Scan for the cell matching the given text and deliver its [X, Y] coordinate at center. 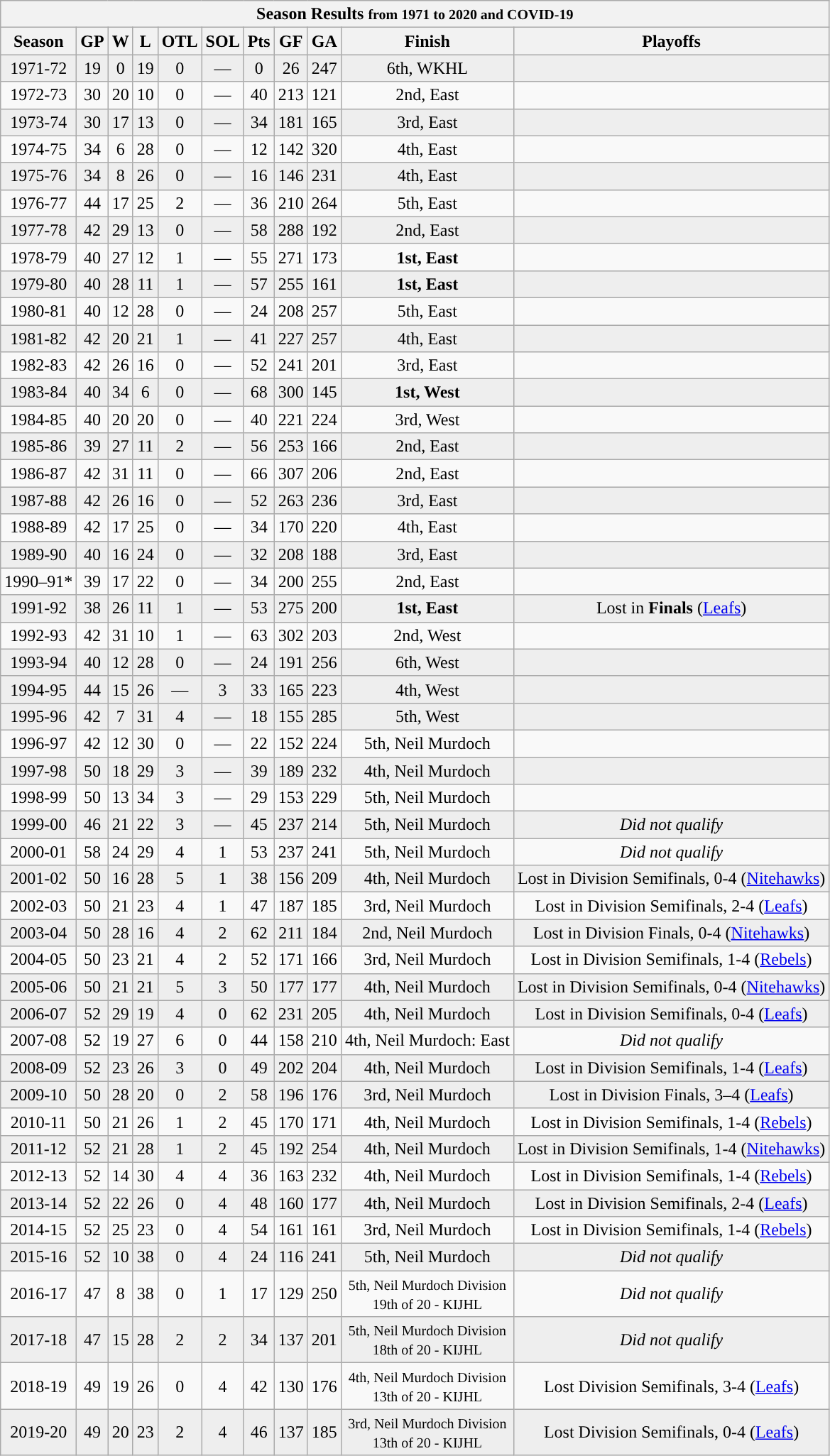
2nd, West [427, 635]
1991-92 [38, 608]
229 [324, 798]
1974-75 [38, 149]
206 [324, 474]
253 [291, 447]
156 [291, 879]
196 [291, 1095]
155 [291, 716]
184 [324, 933]
5th, West [427, 716]
1987-88 [38, 500]
181 [291, 122]
285 [324, 716]
W [121, 41]
3rd, West [427, 420]
302 [291, 635]
173 [324, 257]
5th, Neil Murdoch Division 18th of 20 - KIJHL [427, 1340]
1986-87 [38, 474]
6th, WKHL [427, 68]
Season Results from 1971 to 2020 and COVID-19 [415, 14]
2006-07 [38, 1014]
5th, Neil Murdoch Division 19th of 20 - KIJHL [427, 1293]
146 [291, 176]
202 [291, 1068]
189 [291, 770]
191 [291, 662]
2002-03 [38, 906]
2011-12 [38, 1149]
14 [121, 1176]
1997-98 [38, 770]
GF [291, 41]
2012-13 [38, 1176]
41 [258, 339]
288 [291, 230]
271 [291, 257]
153 [291, 798]
32 [258, 554]
GA [324, 41]
1996-97 [38, 743]
158 [291, 1041]
1999-00 [38, 825]
221 [291, 420]
1988-89 [38, 527]
1972-73 [38, 95]
1992-93 [38, 635]
2nd, Neil Murdoch [427, 933]
Season [38, 41]
163 [291, 1176]
1977-78 [38, 230]
1971-72 [38, 68]
2000-01 [38, 852]
152 [291, 743]
2008-09 [38, 1068]
Lost in Division Semifinals, 0-4 (Leafs) [671, 1014]
2009-10 [38, 1095]
2019-20 [38, 1433]
Lost in Division Finals, 3–4 (Leafs) [671, 1095]
1994-95 [38, 689]
Finish [427, 41]
1980-81 [38, 311]
Pts [258, 41]
2018-19 [38, 1386]
4th, West [427, 689]
1998-99 [38, 798]
1981-82 [38, 339]
GP [92, 41]
247 [324, 68]
4th, Neil Murdoch: East [427, 1041]
214 [324, 825]
2014-15 [38, 1230]
300 [291, 393]
2013-14 [38, 1203]
2001-02 [38, 879]
1989-90 [38, 554]
264 [324, 203]
256 [324, 662]
2015-16 [38, 1257]
Lost in Division Semifinals, 1-4 (Leafs) [671, 1068]
3rd, Neil Murdoch Division 13th of 20 - KIJHL [427, 1433]
2016-17 [38, 1293]
145 [324, 393]
Lost in Division Finals, 0-4 (Nitehawks) [671, 933]
129 [291, 1293]
307 [291, 474]
Lost Division Semifinals, 3-4 (Leafs) [671, 1386]
223 [324, 689]
188 [324, 554]
1st, West [427, 393]
209 [324, 879]
2017-18 [38, 1340]
205 [324, 1014]
263 [291, 500]
1990–91* [38, 581]
211 [291, 933]
63 [258, 635]
56 [258, 447]
2005-06 [38, 987]
2004-05 [38, 960]
68 [258, 393]
275 [291, 608]
121 [324, 95]
213 [291, 95]
1985-86 [38, 447]
L [145, 41]
4th, Neil Murdoch Division 13th of 20 - KIJHL [427, 1386]
1976-77 [38, 203]
130 [291, 1386]
236 [324, 500]
6th, West [427, 662]
203 [324, 635]
33 [258, 689]
2003-04 [38, 933]
220 [324, 527]
55 [258, 257]
204 [324, 1068]
1995-96 [38, 716]
187 [291, 906]
1975-76 [38, 176]
1978-79 [38, 257]
160 [291, 1203]
2007-08 [38, 1041]
254 [324, 1149]
1979-80 [38, 284]
Playoffs [671, 41]
7 [121, 716]
1993-94 [38, 662]
250 [324, 1293]
SOL [223, 41]
Lost in Division Semifinals, 1-4 (Nitehawks) [671, 1149]
320 [324, 149]
1983-84 [38, 393]
227 [291, 339]
142 [291, 149]
2010-11 [38, 1122]
1982-83 [38, 366]
Lost Division Semifinals, 0-4 (Leafs) [671, 1433]
1973-74 [38, 122]
48 [258, 1203]
Lost in Finals (Leafs) [671, 608]
54 [258, 1230]
116 [291, 1257]
OTL [180, 41]
57 [258, 284]
1984-85 [38, 420]
66 [258, 474]
